Identify which cell holds the provided text, then report its (x, y) central coordinate. 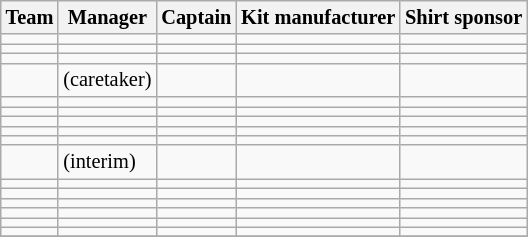
Shirt sponsor (464, 17)
(interim) (107, 162)
Manager (107, 17)
Kit manufacturer (318, 17)
Captain (196, 17)
Team (30, 17)
(caretaker) (107, 80)
